Find where the given text appears and provide that cell's center as (x, y) coordinate. 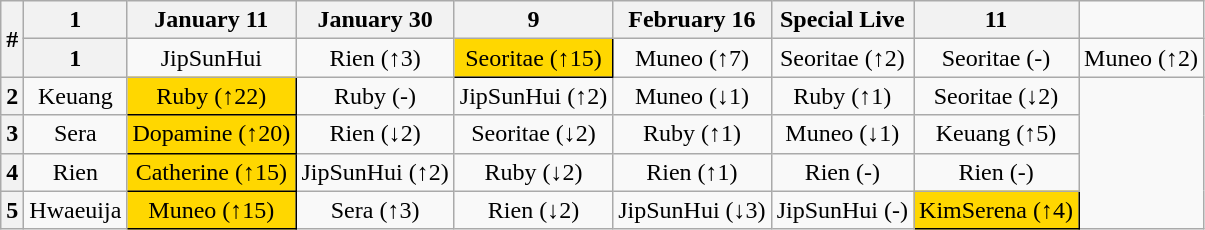
Rien (↑1) (692, 172)
JipSunHui (↓3) (692, 210)
Special Live (842, 20)
Dopamine (↑20) (212, 134)
Seoritae (-) (996, 58)
January 30 (375, 20)
Rien (76, 172)
Ruby (↓2) (533, 172)
2 (12, 96)
Seoritae (↑2) (842, 58)
Ruby (↑22) (212, 96)
JipSunHui (-) (842, 210)
Catherine (↑15) (212, 172)
Muneo (↑2) (1142, 58)
KimSerena (↑4) (996, 210)
Hwaeuija (76, 210)
Keuang (↑5) (996, 134)
February 16 (692, 20)
January 11 (212, 20)
Ruby (-) (375, 96)
Seoritae (↑15) (533, 58)
9 (533, 20)
JipSunHui (212, 58)
11 (996, 20)
Muneo (↑15) (212, 210)
Sera (↑3) (375, 210)
5 (12, 210)
Muneo (↑7) (692, 58)
4 (12, 172)
Keuang (76, 96)
Rien (↑3) (375, 58)
# (12, 39)
3 (12, 134)
Sera (76, 134)
